For the text-containing cell, return its midpoint in (X, Y) coordinate format. 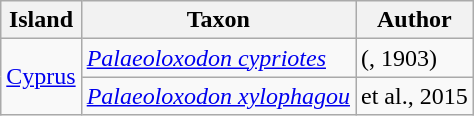
Taxon (218, 20)
Palaeoloxodon cypriotes (218, 58)
Island (41, 20)
Cyprus (41, 77)
Palaeoloxodon xylophagou (218, 96)
(, 1903) (415, 58)
et al., 2015 (415, 96)
Author (415, 20)
